Return the [X, Y] coordinate for the center point of the cell that contains the specified text.  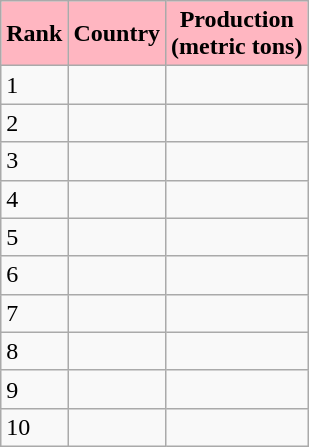
Rank [34, 34]
10 [34, 427]
5 [34, 237]
1 [34, 85]
Production(metric tons) [237, 34]
Country [117, 34]
4 [34, 199]
6 [34, 275]
7 [34, 313]
9 [34, 389]
3 [34, 161]
8 [34, 351]
2 [34, 123]
